Find where the given text appears and provide that cell's center as [X, Y] coordinate. 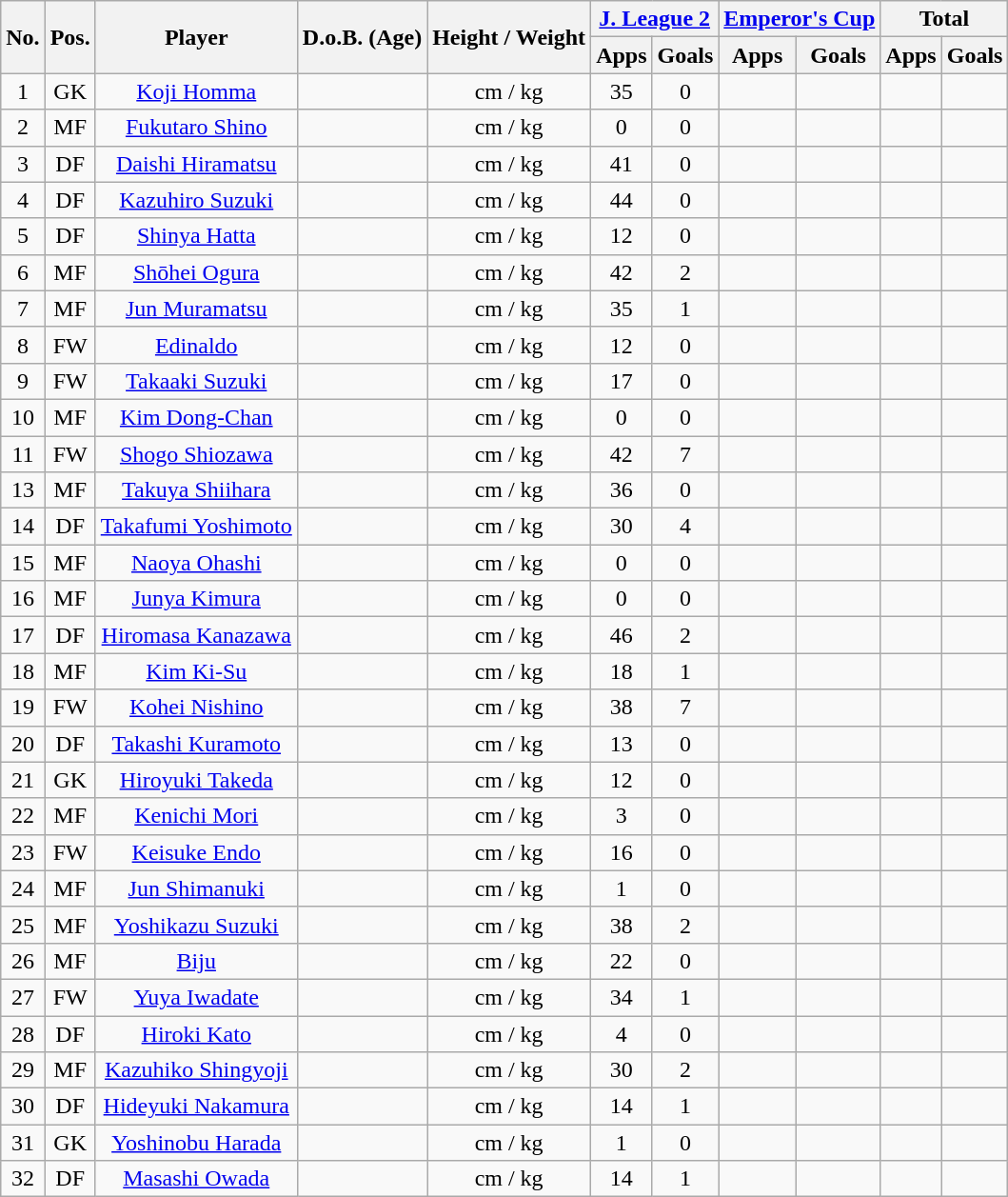
5 [23, 236]
Shōhei Ogura [196, 272]
Shinya Hatta [196, 236]
21 [23, 780]
Takuya Shiihara [196, 490]
Shogo Shiozawa [196, 454]
Emperor's Cup [800, 19]
Yuya Iwadate [196, 997]
D.o.B. (Age) [362, 37]
Junya Kimura [196, 599]
26 [23, 961]
31 [23, 1143]
10 [23, 417]
41 [622, 164]
Kim Dong-Chan [196, 417]
Takafumi Yoshimoto [196, 527]
Jun Shimanuki [196, 888]
Takashi Kuramoto [196, 744]
20 [23, 744]
Koji Homma [196, 91]
25 [23, 925]
8 [23, 345]
23 [23, 852]
Jun Muramatsu [196, 309]
J. League 2 [655, 19]
Pos. [70, 37]
Masashi Owada [196, 1179]
Player [196, 37]
Total [944, 19]
Yoshinobu Harada [196, 1143]
Naoya Ohashi [196, 563]
Yoshikazu Suzuki [196, 925]
Hiromasa Kanazawa [196, 635]
Keisuke Endo [196, 852]
Hiroki Kato [196, 1033]
Height / Weight [509, 37]
11 [23, 454]
No. [23, 37]
19 [23, 708]
9 [23, 381]
Biju [196, 961]
Kazuhiko Shingyoji [196, 1070]
Kazuhiro Suzuki [196, 200]
Fukutaro Shino [196, 128]
46 [622, 635]
Takaaki Suzuki [196, 381]
29 [23, 1070]
Hiroyuki Takeda [196, 780]
Edinaldo [196, 345]
44 [622, 200]
34 [622, 997]
Kim Ki-Su [196, 671]
28 [23, 1033]
Kenichi Mori [196, 816]
32 [23, 1179]
Hideyuki Nakamura [196, 1107]
6 [23, 272]
Daishi Hiramatsu [196, 164]
24 [23, 888]
15 [23, 563]
36 [622, 490]
27 [23, 997]
Kohei Nishino [196, 708]
